Locate the cell with the specified text and output its (X, Y) center coordinate. 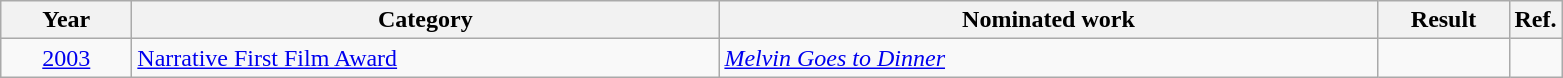
Ref. (1536, 20)
Result (1444, 20)
Narrative First Film Award (426, 58)
Nominated work (1048, 20)
Category (426, 20)
Year (66, 20)
Melvin Goes to Dinner (1048, 58)
2003 (66, 58)
